Search for the cell housing the specified text and yield its [X, Y] center coordinate. 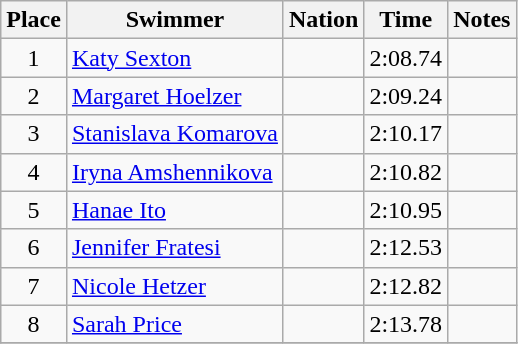
2:10.82 [406, 172]
Swimmer [174, 20]
2:12.82 [406, 286]
Stanislava Komarova [174, 134]
Nation [323, 20]
Time [406, 20]
7 [34, 286]
Katy Sexton [174, 58]
Margaret Hoelzer [174, 96]
2:08.74 [406, 58]
4 [34, 172]
2 [34, 96]
2:12.53 [406, 248]
Hanae Ito [174, 210]
Sarah Price [174, 324]
2:13.78 [406, 324]
1 [34, 58]
Place [34, 20]
Jennifer Fratesi [174, 248]
2:09.24 [406, 96]
8 [34, 324]
2:10.95 [406, 210]
Notes [482, 20]
Nicole Hetzer [174, 286]
Iryna Amshennikova [174, 172]
3 [34, 134]
2:10.17 [406, 134]
5 [34, 210]
6 [34, 248]
